Find where the given text appears and provide that cell's center as (x, y) coordinate. 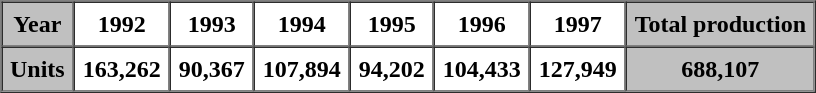
1992 (122, 24)
1996 (482, 24)
107,894 (302, 68)
94,202 (392, 68)
1994 (302, 24)
127,949 (578, 68)
Units (38, 68)
163,262 (122, 68)
90,367 (212, 68)
Total production (720, 24)
1995 (392, 24)
104,433 (482, 68)
Year (38, 24)
1993 (212, 24)
1997 (578, 24)
688,107 (720, 68)
